Scan for the cell matching the given text and deliver its [X, Y] coordinate at center. 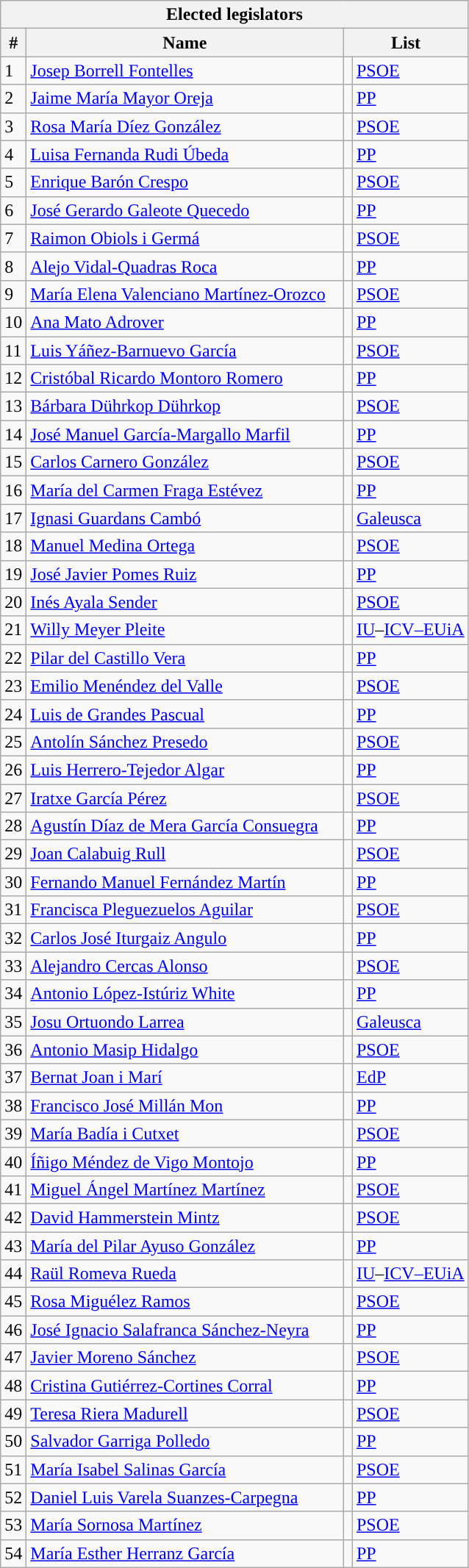
Rosa María Díez González [185, 126]
Raül Romeva Rueda [185, 1274]
María Elena Valenciano Martínez-Orozco [185, 294]
23 [13, 686]
53 [13, 1525]
Miguel Ángel Martínez Martínez [185, 1189]
9 [13, 294]
Carlos José Iturgaiz Angulo [185, 938]
José Ignacio Salafranca Sánchez-Neyra [185, 1330]
35 [13, 1022]
7 [13, 238]
2 [13, 99]
María del Pilar Ayuso González [185, 1246]
26 [13, 770]
Javier Moreno Sánchez [185, 1358]
40 [13, 1161]
Josu Ortuondo Larrea [185, 1022]
María Badía i Cutxet [185, 1134]
Willy Meyer Pleite [185, 630]
17 [13, 518]
49 [13, 1414]
Pilar del Castillo Vera [185, 658]
Francisco José Millán Mon [185, 1106]
Alejo Vidal-Quadras Roca [185, 266]
21 [13, 630]
Name [185, 43]
Antolín Sánchez Presedo [185, 742]
Josep Borrell Fontelles [185, 71]
Elected legislators [234, 15]
3 [13, 126]
42 [13, 1217]
51 [13, 1469]
Enrique Barón Crespo [185, 182]
18 [13, 546]
47 [13, 1358]
Cristina Gutiérrez-Cortines Corral [185, 1386]
45 [13, 1302]
Francisca Pleguezuelos Aguilar [185, 910]
Emilio Menéndez del Valle [185, 686]
Raimon Obiols i Germá [185, 238]
María del Carmen Fraga Estévez [185, 490]
Jaime María Mayor Oreja [185, 99]
50 [13, 1442]
Antonio Masip Hidalgo [185, 1050]
Luis Herrero-Tejedor Algar [185, 770]
46 [13, 1330]
Iratxe García Pérez [185, 798]
Agustín Díaz de Mera García Consuegra [185, 826]
41 [13, 1189]
6 [13, 210]
Íñigo Méndez de Vigo Montojo [185, 1161]
María Esther Herranz García [185, 1553]
52 [13, 1497]
44 [13, 1274]
22 [13, 658]
Cristóbal Ricardo Montoro Romero [185, 379]
19 [13, 574]
12 [13, 379]
32 [13, 938]
39 [13, 1134]
Bárbara Dührkop Dührkop [185, 407]
María Isabel Salinas García [185, 1469]
30 [13, 882]
10 [13, 322]
María Sornosa Martínez [185, 1525]
5 [13, 182]
José Gerardo Galeote Quecedo [185, 210]
25 [13, 742]
Alejandro Cercas Alonso [185, 966]
48 [13, 1386]
List [406, 43]
4 [13, 154]
Luis de Grandes Pascual [185, 714]
Salvador Garriga Polledo [185, 1442]
José Javier Pomes Ruiz [185, 574]
Ignasi Guardans Cambó [185, 518]
36 [13, 1050]
34 [13, 994]
Inés Ayala Sender [185, 602]
Luisa Fernanda Rudi Úbeda [185, 154]
Carlos Carnero González [185, 462]
Antonio López-Istúriz White [185, 994]
José Manuel García-Margallo Marfil [185, 434]
43 [13, 1246]
54 [13, 1553]
Ana Mato Adrover [185, 322]
Rosa Miguélez Ramos [185, 1302]
# [13, 43]
14 [13, 434]
20 [13, 602]
1 [13, 71]
31 [13, 910]
Bernat Joan i Marí [185, 1078]
24 [13, 714]
15 [13, 462]
Manuel Medina Ortega [185, 546]
David Hammerstein Mintz [185, 1217]
16 [13, 490]
38 [13, 1106]
11 [13, 351]
33 [13, 966]
Joan Calabuig Rull [185, 854]
EdP [410, 1078]
8 [13, 266]
28 [13, 826]
Luis Yáñez-Barnuevo García [185, 351]
29 [13, 854]
Fernando Manuel Fernández Martín [185, 882]
37 [13, 1078]
13 [13, 407]
27 [13, 798]
Teresa Riera Madurell [185, 1414]
Daniel Luis Varela Suanzes-Carpegna [185, 1497]
